For the text-containing cell, return its midpoint in (x, y) coordinate format. 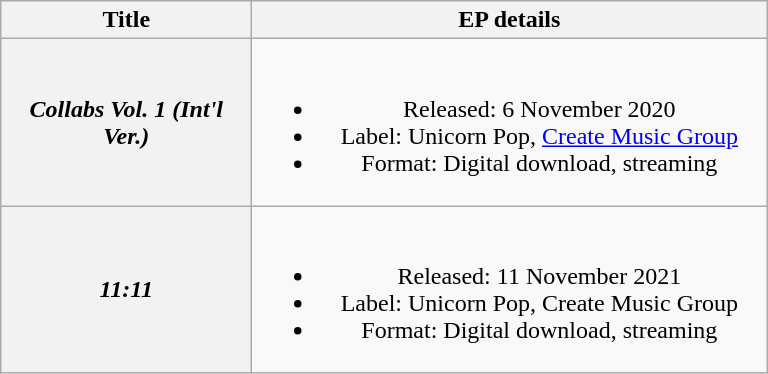
EP details (510, 20)
11:11 (126, 290)
Released: 11 November 2021Label: Unicorn Pop, Create Music GroupFormat: Digital download, streaming (510, 290)
Collabs Vol. 1 (Int'l Ver.) (126, 122)
Title (126, 20)
Released: 6 November 2020Label: Unicorn Pop, Create Music GroupFormat: Digital download, streaming (510, 122)
